Find where the given text appears and provide that cell's center as [X, Y] coordinate. 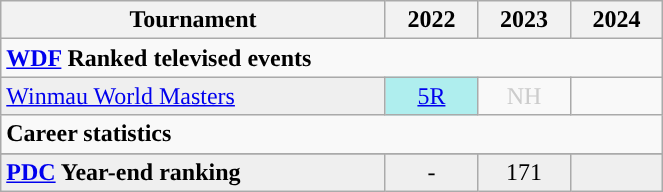
2024 [616, 20]
2023 [524, 20]
171 [524, 172]
2022 [432, 20]
Career statistics [332, 134]
WDF Ranked televised events [332, 58]
5R [432, 96]
PDC Year-end ranking [193, 172]
- [432, 172]
Winmau World Masters [193, 96]
NH [524, 96]
Tournament [193, 20]
